Output the [X, Y] coordinate of the center of the cell containing the given text.  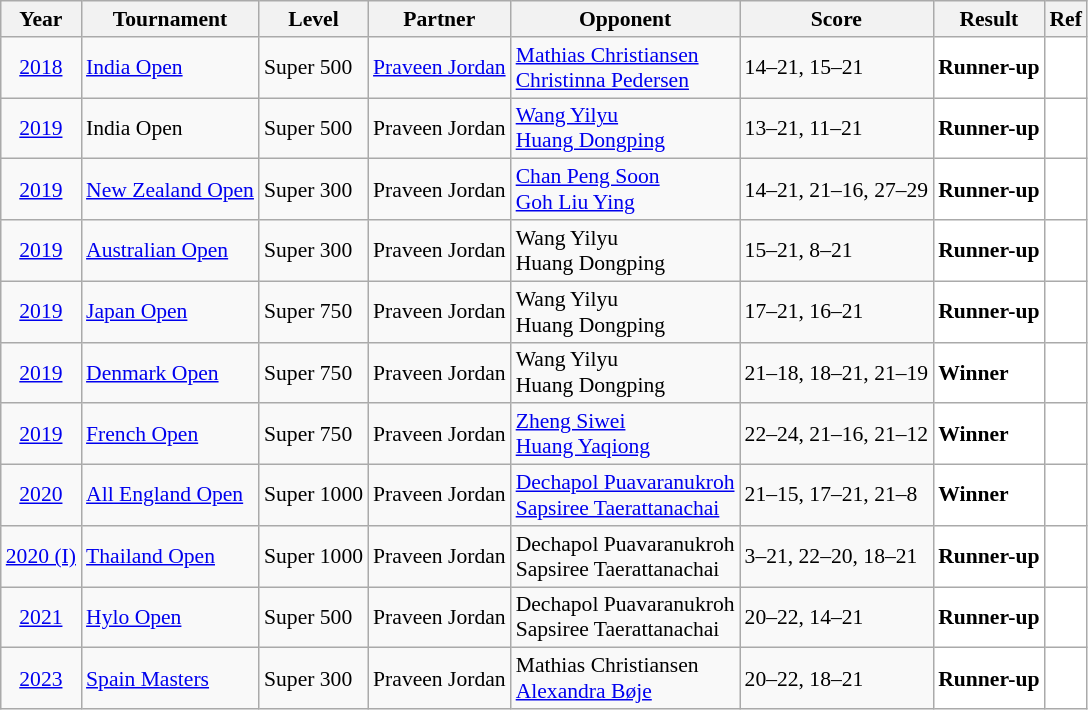
2020 [41, 496]
14–21, 21–16, 27–29 [837, 190]
Tournament [170, 19]
Opponent [626, 19]
Australian Open [170, 250]
Score [837, 19]
Spain Masters [170, 678]
Mathias Christiansen Christinna Pedersen [626, 68]
13–21, 11–21 [837, 128]
Zheng Siwei Huang Yaqiong [626, 434]
Hylo Open [170, 618]
20–22, 18–21 [837, 678]
20–22, 14–21 [837, 618]
3–21, 22–20, 18–21 [837, 556]
New Zealand Open [170, 190]
Mathias Christiansen Alexandra Bøje [626, 678]
French Open [170, 434]
Result [988, 19]
Thailand Open [170, 556]
21–18, 18–21, 21–19 [837, 372]
2020 (I) [41, 556]
Ref [1065, 19]
2023 [41, 678]
2021 [41, 618]
Level [314, 19]
Denmark Open [170, 372]
21–15, 17–21, 21–8 [837, 496]
14–21, 15–21 [837, 68]
Japan Open [170, 312]
17–21, 16–21 [837, 312]
Year [41, 19]
22–24, 21–16, 21–12 [837, 434]
All England Open [170, 496]
Chan Peng Soon Goh Liu Ying [626, 190]
15–21, 8–21 [837, 250]
2018 [41, 68]
Partner [440, 19]
